Return [x, y] of the center of cell containing provided text 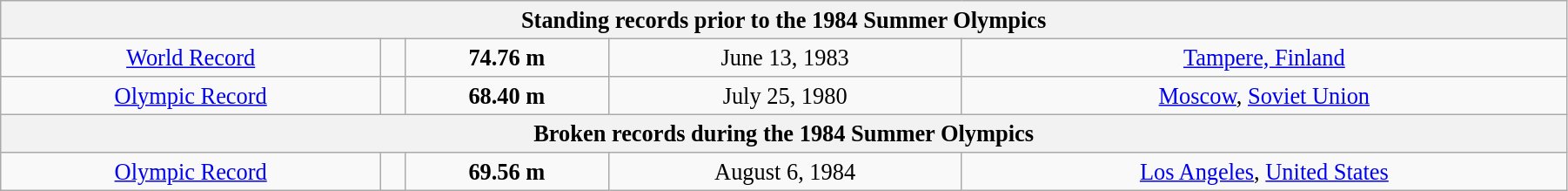
68.40 m [506, 95]
Moscow, Soviet Union [1263, 95]
Tampere, Finland [1263, 58]
June 13, 1983 [785, 58]
July 25, 1980 [785, 95]
Los Angeles, United States [1263, 172]
World Record [191, 58]
74.76 m [506, 58]
Standing records prior to the 1984 Summer Olympics [784, 19]
Broken records during the 1984 Summer Olympics [784, 133]
August 6, 1984 [785, 172]
69.56 m [506, 172]
